Determine the (X, Y) coordinate at the center of the cell enclosing the given text.  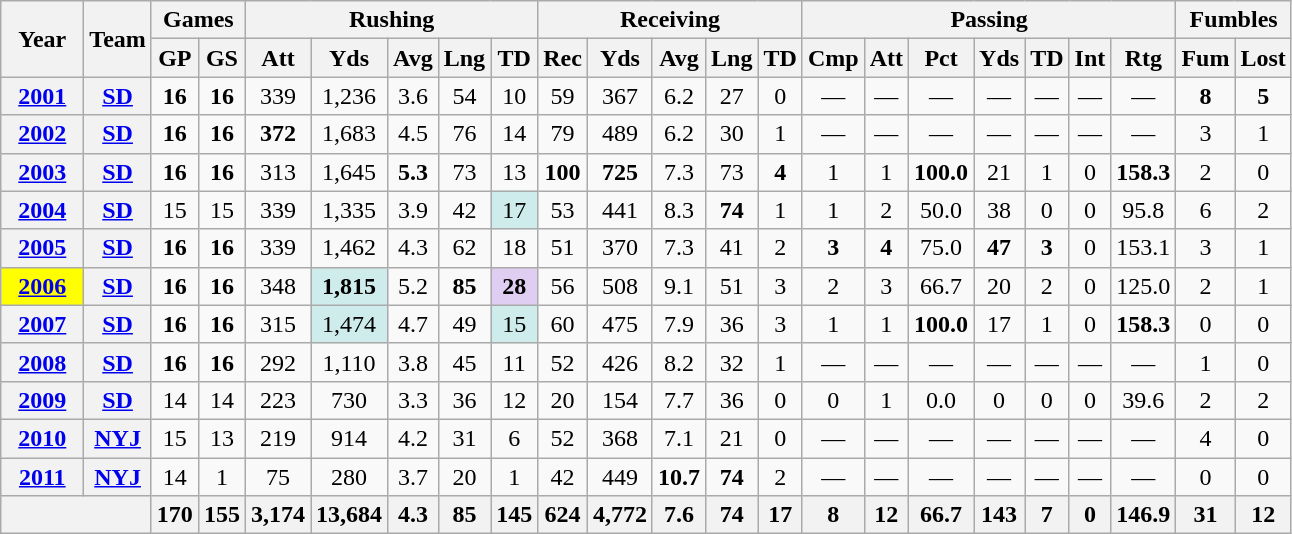
725 (620, 172)
Rtg (1144, 58)
47 (1000, 248)
3.7 (414, 477)
3.8 (414, 362)
Pct (942, 58)
2006 (42, 286)
1,474 (350, 324)
2009 (42, 400)
1,645 (350, 172)
146.9 (1144, 515)
Team (118, 39)
75 (278, 477)
2001 (42, 96)
Rushing (391, 20)
914 (350, 438)
8.3 (678, 210)
5 (1263, 96)
Lost (1263, 58)
75.0 (942, 248)
489 (620, 134)
348 (278, 286)
1,462 (350, 248)
1,110 (350, 362)
32 (732, 362)
8.2 (678, 362)
372 (278, 134)
441 (620, 210)
1,683 (350, 134)
2002 (42, 134)
95.8 (1144, 210)
292 (278, 362)
28 (514, 286)
Int (1090, 58)
11 (514, 362)
170 (174, 515)
Passing (989, 20)
Games (198, 20)
Cmp (833, 58)
223 (278, 400)
2011 (42, 477)
1,335 (350, 210)
2008 (42, 362)
5.2 (414, 286)
Year (42, 39)
449 (620, 477)
508 (620, 286)
370 (620, 248)
Receiving (670, 20)
3,174 (278, 515)
59 (563, 96)
7.9 (678, 324)
125.0 (1144, 286)
10 (514, 96)
143 (1000, 515)
62 (464, 248)
18 (514, 248)
367 (620, 96)
280 (350, 477)
2005 (42, 248)
313 (278, 172)
145 (514, 515)
49 (464, 324)
27 (732, 96)
5.3 (414, 172)
3.9 (414, 210)
315 (278, 324)
4.5 (414, 134)
7 (1047, 515)
155 (222, 515)
54 (464, 96)
4,772 (620, 515)
7.6 (678, 515)
1,815 (350, 286)
10.7 (678, 477)
730 (350, 400)
Rec (563, 58)
0.0 (942, 400)
2003 (42, 172)
219 (278, 438)
50.0 (942, 210)
39.6 (1144, 400)
30 (732, 134)
76 (464, 134)
368 (620, 438)
4.7 (414, 324)
154 (620, 400)
3.3 (414, 400)
GP (174, 58)
Fum (1206, 58)
56 (563, 286)
426 (620, 362)
1,236 (350, 96)
7.7 (678, 400)
9.1 (678, 286)
53 (563, 210)
2004 (42, 210)
Fumbles (1234, 20)
45 (464, 362)
60 (563, 324)
100 (563, 172)
2007 (42, 324)
7.1 (678, 438)
GS (222, 58)
13,684 (350, 515)
3.6 (414, 96)
4.2 (414, 438)
153.1 (1144, 248)
38 (1000, 210)
2010 (42, 438)
624 (563, 515)
41 (732, 248)
79 (563, 134)
475 (620, 324)
